Pinpoint the cell where the given text exists, returning its (X, Y) midpoint coordinate. 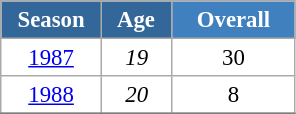
20 (136, 95)
Season (52, 20)
Age (136, 20)
8 (234, 95)
Overall (234, 20)
19 (136, 58)
1987 (52, 58)
30 (234, 58)
1988 (52, 95)
